From the cell containing the given text, extract its center point as (X, Y) coordinate. 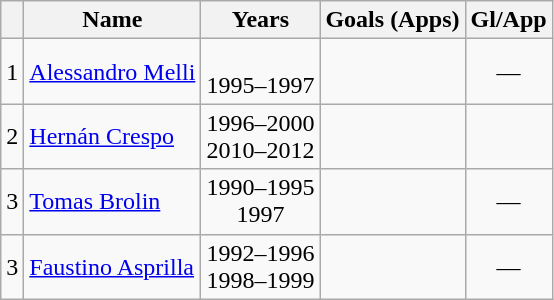
Goals (Apps) (392, 20)
1992–19961998–1999 (260, 266)
Alessandro Melli (112, 72)
Faustino Asprilla (112, 266)
Gl/App (508, 20)
1996–20002010–2012 (260, 136)
Name (112, 20)
Tomas Brolin (112, 202)
2 (12, 136)
1 (12, 72)
Years (260, 20)
Hernán Crespo (112, 136)
1995–1997 (260, 72)
1990–19951997 (260, 202)
